Scan for the cell matching the given text and deliver its [X, Y] coordinate at center. 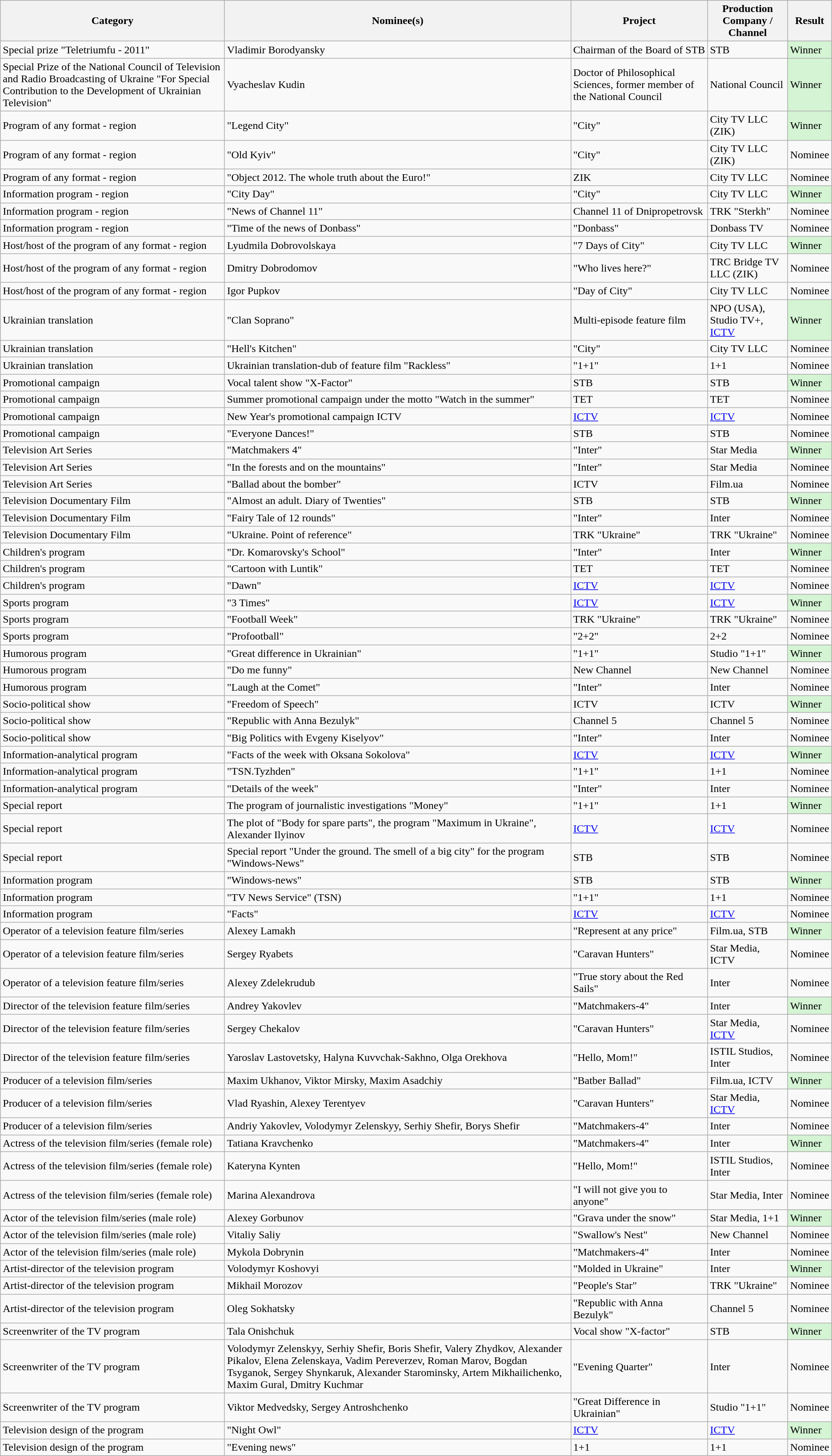
"Batber Ballad" [639, 1080]
2+2 [748, 636]
Igor Pupkov [397, 291]
Summer promotional campaign under the motto "Watch in the summer" [397, 400]
Donbass TV [748, 228]
The program of journalistic investigations "Money" [397, 805]
The plot of "Body for spare parts", the program "Maximum in Ukraine", Alexander Ilyinov [397, 828]
"Clan Soprano" [397, 320]
"News of Channel 11" [397, 211]
Vocal talent show "X-Factor" [397, 383]
"Great difference in Ukrainian" [397, 653]
Vyacheslav Kudin [397, 84]
Alexey Gorbunov [397, 1218]
Alexey Zdelekrudub [397, 983]
Oleg Sokhatsky [397, 1308]
Channel 11 of Dnipropetrovsk [639, 211]
"Profootball" [397, 636]
"Football Week" [397, 620]
"Almost an adult. Diary of Twenties" [397, 501]
Special report "Under the ground. The smell of a big city" for the program "Windows-News" [397, 857]
"Legend City" [397, 125]
"I will not give you to anyone" [639, 1195]
Vlad Ryashin, Alexey Terentyev [397, 1103]
"Everyone Dances!" [397, 433]
Volodymyr Koshovyi [397, 1269]
Tatiana Kravchenko [397, 1143]
Marina Alexandrova [397, 1195]
TRC Bridge TV LLC (ZIK) [748, 268]
"Laugh at the Comet" [397, 687]
"Old Kyiv" [397, 155]
"Cartoon with Luntik" [397, 568]
Special prize "Teletriumfu - 2011" [112, 50]
"TSN.Tyzhden" [397, 772]
Viktor Medvedsky, Sergey Antroshchenko [397, 1407]
"TV News Service" (TSN) [397, 897]
Dmitry Dobrodomov [397, 268]
Doctor of Philosophical Sciences, former member of the National Council [639, 84]
"Great Difference in Ukrainian" [639, 1407]
Maxim Ukhanov, Viktor Mirsky, Maxim Asadchiy [397, 1080]
Andriy Yakovlev, Volodymyr Zelenskyy, Serhiy Shefir, Borys Shefir [397, 1126]
"7 Days of City" [639, 245]
Film.ua, STB [748, 931]
Star Media, Inter [748, 1195]
Sergey Chekalov [397, 1028]
Category [112, 21]
"Ukraine. Point of reference" [397, 535]
Lyudmila Dobrovolskaya [397, 245]
Film.ua, ICTV [748, 1080]
"Fairy Tale of 12 rounds" [397, 518]
Film.ua [748, 484]
"True story about the Red Sails" [639, 983]
Production Company / Channel [748, 21]
"Who lives here?" [639, 268]
"Represent at any price" [639, 931]
"Object 2012. The whole truth about the Euro!" [397, 177]
Yaroslav Lastovetsky, Halyna Kuvvchak-Sakhno, Olga Orekhova [397, 1058]
"Windows-news" [397, 880]
"Evening Quarter" [639, 1366]
Andrey Yakovlev [397, 1006]
"In the forests and on the mountains" [397, 467]
"Night Owl" [397, 1430]
Vitaliy Saliy [397, 1235]
TRK "Sterkh" [748, 211]
"Evening news" [397, 1447]
Mikhail Morozov [397, 1286]
Alexey Lamakh [397, 931]
"Ballad about the bomber" [397, 484]
"Matchmakers 4" [397, 450]
New Year's promotional campaign ICTV [397, 416]
"Facts" [397, 914]
Vladimir Borodyansky [397, 50]
"Donbass" [639, 228]
Vocal show "X-factor" [639, 1332]
"Do me funny" [397, 670]
National Council [748, 84]
Mykola Dobrynin [397, 1252]
"City Day" [397, 194]
"Dr. Komarovsky's School" [397, 552]
"Grava under the snow" [639, 1218]
"2+2" [639, 636]
"Dawn" [397, 585]
NPO (USA), Studio TV+, ICTV [748, 320]
"People's Star" [639, 1286]
Kateryna Kynten [397, 1166]
"Time of the news of Donbass" [397, 228]
Multi-episode feature film [639, 320]
"Facts of the week with Oksana Sokolova" [397, 755]
Sergey Ryabets [397, 954]
"Hell's Kitchen" [397, 349]
Ukrainian translation-dub of feature film "Rackless" [397, 366]
Chairman of the Board of STB [639, 50]
Tala Onishchuk [397, 1332]
"Day of City" [639, 291]
"Freedom of Speech" [397, 704]
Result [810, 21]
Nominee(s) [397, 21]
"Details of the week" [397, 788]
"Molded in Ukraine" [639, 1269]
Project [639, 21]
ZIK [639, 177]
"Big Politics with Evgeny Kiselyov" [397, 738]
"3 Times" [397, 602]
Star Media, 1+1 [748, 1218]
"Swallow's Nest" [639, 1235]
